Return (X, Y) of the center of cell containing provided text 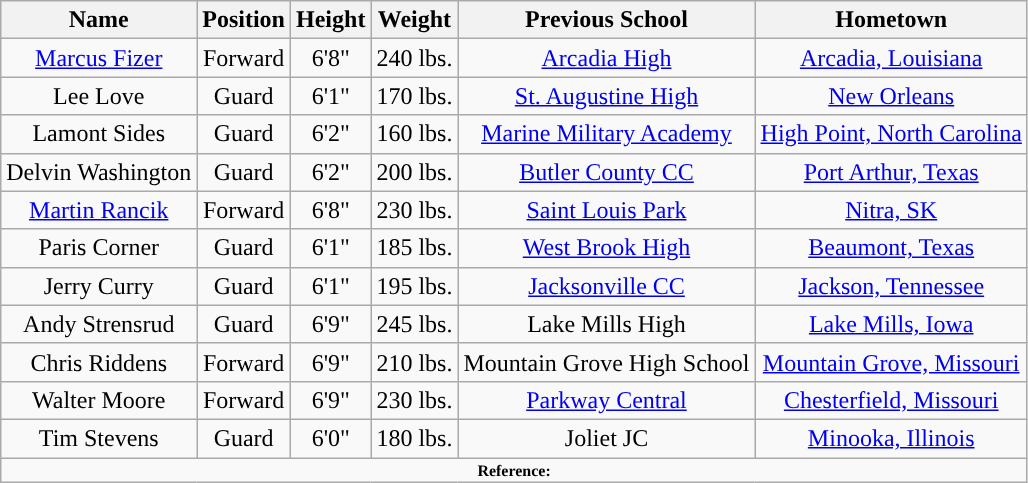
Lamont Sides (99, 134)
Hometown (891, 20)
Andy Strensrud (99, 324)
Lake Mills, Iowa (891, 324)
Saint Louis Park (606, 210)
Weight (414, 20)
Chesterfield, Missouri (891, 400)
Nitra, SK (891, 210)
200 lbs. (414, 172)
240 lbs. (414, 58)
Mountain Grove High School (606, 362)
210 lbs. (414, 362)
Butler County CC (606, 172)
245 lbs. (414, 324)
Martin Rancik (99, 210)
Paris Corner (99, 248)
Tim Stevens (99, 438)
Name (99, 20)
Position (244, 20)
Marcus Fizer (99, 58)
High Point, North Carolina (891, 134)
Port Arthur, Texas (891, 172)
West Brook High (606, 248)
Delvin Washington (99, 172)
185 lbs. (414, 248)
Parkway Central (606, 400)
Reference: (514, 470)
Lake Mills High (606, 324)
Jackson, Tennessee (891, 286)
Arcadia High (606, 58)
Previous School (606, 20)
Lee Love (99, 96)
6'0" (331, 438)
Minooka, Illinois (891, 438)
195 lbs. (414, 286)
Beaumont, Texas (891, 248)
160 lbs. (414, 134)
Jerry Curry (99, 286)
St. Augustine High (606, 96)
Jacksonville CC (606, 286)
Mountain Grove, Missouri (891, 362)
Joliet JC (606, 438)
Arcadia, Louisiana (891, 58)
Walter Moore (99, 400)
New Orleans (891, 96)
180 lbs. (414, 438)
Chris Riddens (99, 362)
Marine Military Academy (606, 134)
Height (331, 20)
170 lbs. (414, 96)
